Identify which cell holds the provided text, then report its (x, y) central coordinate. 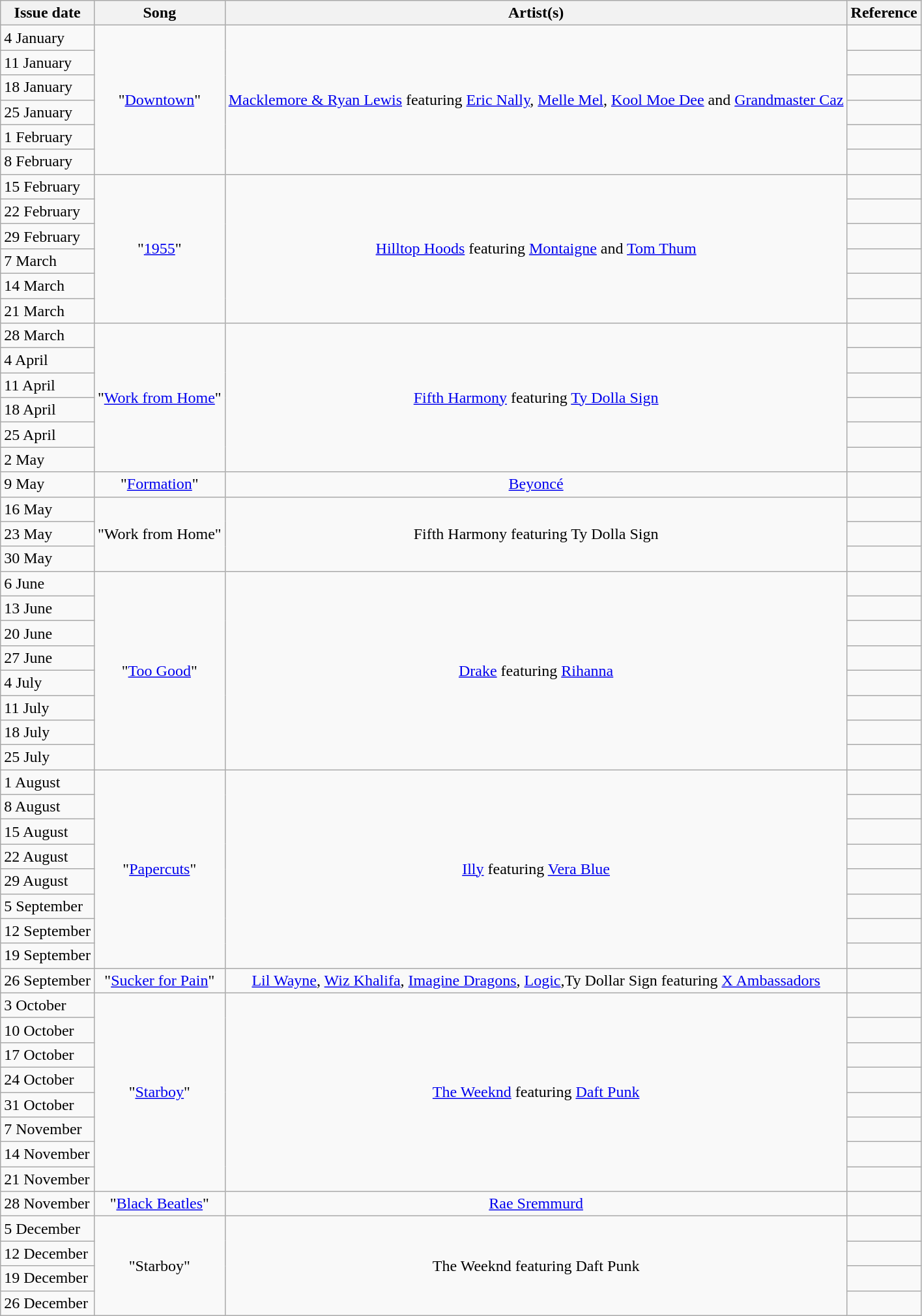
8 February (48, 162)
31 October (48, 1105)
7 March (48, 261)
29 August (48, 881)
"Black Beatles" (159, 1204)
15 February (48, 186)
4 July (48, 682)
14 March (48, 285)
3 October (48, 1005)
Artist(s) (536, 13)
4 January (48, 38)
9 May (48, 484)
Hilltop Hoods featuring Montaigne and Tom Thum (536, 248)
2 May (48, 460)
12 September (48, 931)
30 May (48, 559)
5 December (48, 1229)
Rae Sremmurd (536, 1204)
19 September (48, 956)
"Sucker for Pain" (159, 980)
22 August (48, 856)
Song (159, 13)
Reference (884, 13)
20 June (48, 633)
Issue date (48, 13)
"Papercuts" (159, 869)
22 February (48, 211)
28 March (48, 336)
1 February (48, 137)
Drake featuring Rihanna (536, 670)
Illy featuring Vera Blue (536, 869)
25 July (48, 757)
16 May (48, 509)
28 November (48, 1204)
"1955" (159, 248)
11 January (48, 63)
5 September (48, 906)
11 July (48, 707)
18 April (48, 410)
1 August (48, 782)
12 December (48, 1253)
6 June (48, 583)
7 November (48, 1130)
25 April (48, 435)
Beyoncé (536, 484)
21 March (48, 311)
8 August (48, 807)
11 April (48, 385)
Lil Wayne, Wiz Khalifa, Imagine Dragons, Logic,Ty Dollar Sign featuring X Ambassadors (536, 980)
21 November (48, 1179)
"Downtown" (159, 100)
26 September (48, 980)
4 April (48, 360)
15 August (48, 832)
23 May (48, 534)
19 December (48, 1278)
17 October (48, 1055)
"Too Good" (159, 670)
10 October (48, 1030)
14 November (48, 1154)
Macklemore & Ryan Lewis featuring Eric Nally, Melle Mel, Kool Moe Dee and Grandmaster Caz (536, 100)
27 June (48, 658)
"Formation" (159, 484)
18 July (48, 733)
18 January (48, 87)
26 December (48, 1303)
25 January (48, 112)
13 June (48, 608)
29 February (48, 236)
24 October (48, 1079)
